Pinpoint the cell where the given text exists, returning its (X, Y) midpoint coordinate. 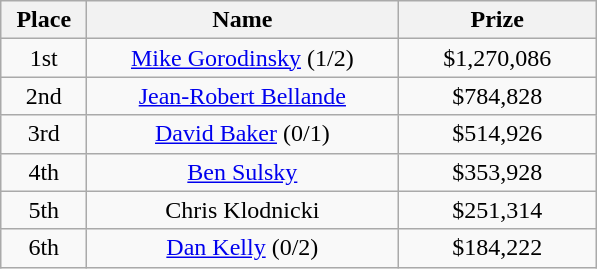
Chris Klodnicki (242, 210)
1st (44, 58)
Ben Sulsky (242, 172)
$353,928 (498, 172)
Name (242, 20)
2nd (44, 96)
Jean-Robert Bellande (242, 96)
$514,926 (498, 134)
5th (44, 210)
6th (44, 248)
Mike Gorodinsky (1/2) (242, 58)
$184,222 (498, 248)
3rd (44, 134)
$1,270,086 (498, 58)
$251,314 (498, 210)
Prize (498, 20)
4th (44, 172)
Place (44, 20)
Dan Kelly (0/2) (242, 248)
David Baker (0/1) (242, 134)
$784,828 (498, 96)
